Scan for the cell matching the given text and deliver its [x, y] coordinate at center. 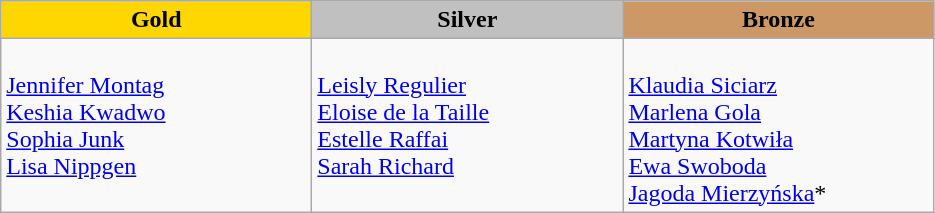
Silver [468, 20]
Bronze [778, 20]
Leisly RegulierEloise de la TailleEstelle RaffaiSarah Richard [468, 126]
Gold [156, 20]
Jennifer MontagKeshia KwadwoSophia JunkLisa Nippgen [156, 126]
Klaudia SiciarzMarlena GolaMartyna KotwiłaEwa SwobodaJagoda Mierzyńska* [778, 126]
